Pinpoint the cell where the given text exists, returning its [x, y] midpoint coordinate. 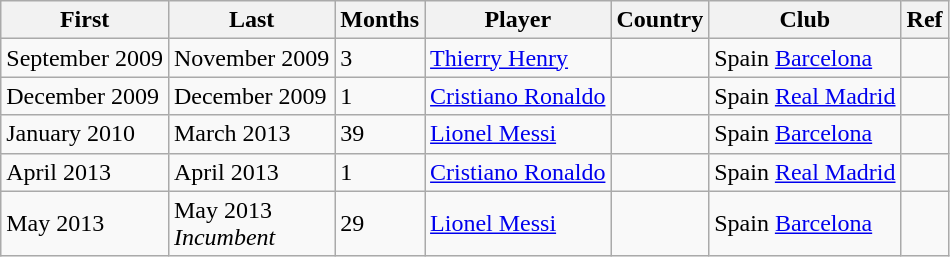
First [85, 20]
Player [518, 20]
May 2013Incumbent [251, 224]
March 2013 [251, 134]
29 [380, 224]
Months [380, 20]
Ref [924, 20]
November 2009 [251, 58]
Country [660, 20]
Club [805, 20]
Thierry Henry [518, 58]
September 2009 [85, 58]
39 [380, 134]
January 2010 [85, 134]
Last [251, 20]
May 2013 [85, 224]
3 [380, 58]
